Determine the (x, y) coordinate at the center of the cell enclosing the given text.  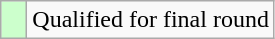
Qualified for final round (151, 20)
